Search for the cell housing the specified text and yield its [X, Y] center coordinate. 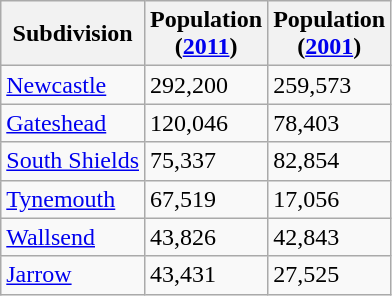
259,573 [330, 85]
78,403 [330, 123]
Tynemouth [73, 199]
Jarrow [73, 275]
27,525 [330, 275]
43,431 [206, 275]
Population(2001) [330, 34]
Wallsend [73, 237]
Population(2011) [206, 34]
Newcastle [73, 85]
82,854 [330, 161]
Subdivision [73, 34]
South Shields [73, 161]
120,046 [206, 123]
292,200 [206, 85]
17,056 [330, 199]
67,519 [206, 199]
Gateshead [73, 123]
42,843 [330, 237]
43,826 [206, 237]
75,337 [206, 161]
